Scan for the cell matching the given text and deliver its (X, Y) coordinate at center. 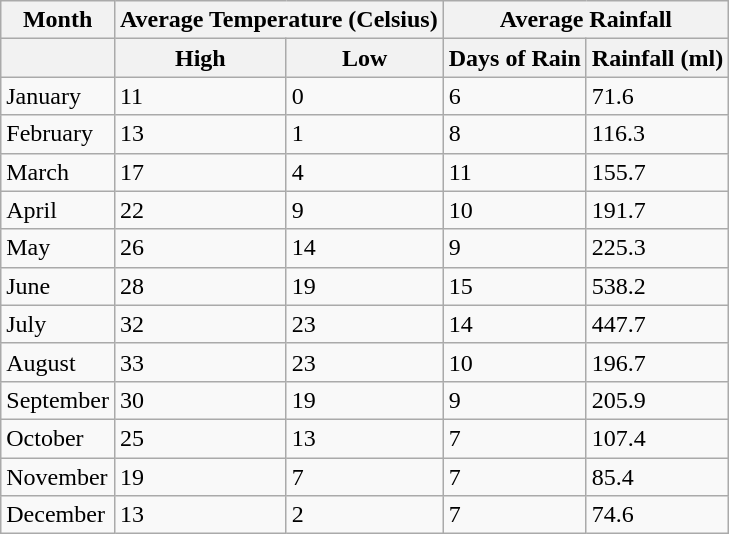
High (200, 58)
September (58, 400)
Low (364, 58)
538.2 (657, 286)
May (58, 248)
6 (514, 96)
Average Temperature (Celsius) (278, 20)
Average Rainfall (586, 20)
116.3 (657, 134)
33 (200, 362)
25 (200, 438)
205.9 (657, 400)
196.7 (657, 362)
225.3 (657, 248)
26 (200, 248)
22 (200, 210)
15 (514, 286)
30 (200, 400)
155.7 (657, 172)
January (58, 96)
February (58, 134)
July (58, 324)
0 (364, 96)
28 (200, 286)
32 (200, 324)
2 (364, 515)
December (58, 515)
71.6 (657, 96)
191.7 (657, 210)
March (58, 172)
85.4 (657, 477)
1 (364, 134)
8 (514, 134)
74.6 (657, 515)
17 (200, 172)
4 (364, 172)
Rainfall (ml) (657, 58)
Days of Rain (514, 58)
107.4 (657, 438)
Month (58, 20)
October (58, 438)
August (58, 362)
April (58, 210)
November (58, 477)
447.7 (657, 324)
June (58, 286)
